For the text-containing cell, return its midpoint in (x, y) coordinate format. 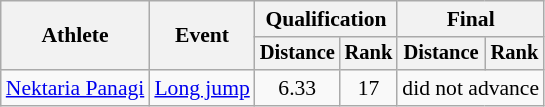
17 (369, 88)
did not advance (470, 88)
Nektaria Panagi (76, 88)
Long jump (202, 88)
Event (202, 36)
Final (470, 19)
Qualification (326, 19)
6.33 (298, 88)
Athlete (76, 36)
